Extract the (x, y) coordinate from the center of the cell holding the provided text.  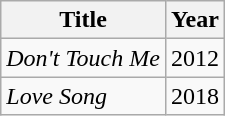
2012 (194, 58)
Love Song (84, 96)
Year (194, 20)
Don't Touch Me (84, 58)
2018 (194, 96)
Title (84, 20)
